Search for the cell housing the specified text and yield its [x, y] center coordinate. 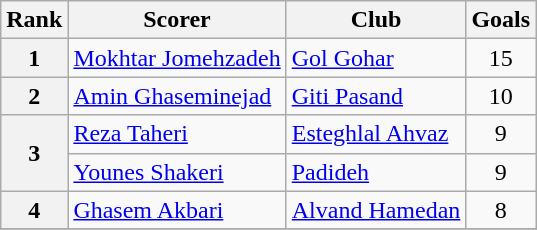
Gol Gohar [376, 58]
Rank [34, 20]
10 [501, 96]
Alvand Hamedan [376, 210]
Scorer [177, 20]
Amin Ghaseminejad [177, 96]
2 [34, 96]
Goals [501, 20]
15 [501, 58]
8 [501, 210]
Esteghlal Ahvaz [376, 134]
Giti Pasand [376, 96]
Reza Taheri [177, 134]
Mokhtar Jomehzadeh [177, 58]
Padideh [376, 172]
Ghasem Akbari [177, 210]
3 [34, 153]
Younes Shakeri [177, 172]
1 [34, 58]
4 [34, 210]
Club [376, 20]
